Search for the cell housing the specified text and yield its [X, Y] center coordinate. 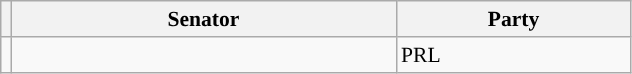
Senator [204, 19]
PRL [514, 55]
Party [514, 19]
